Locate the cell with the specified text and output its (X, Y) center coordinate. 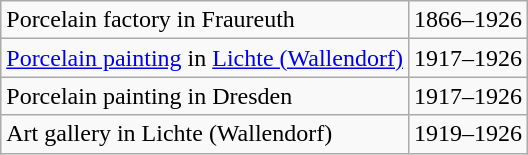
1919–1926 (468, 134)
Porcelain factory in Fraureuth (205, 20)
Porcelain painting in Dresden (205, 96)
Art gallery in Lichte (Wallendorf) (205, 134)
Porcelain painting in Lichte (Wallendorf) (205, 58)
1866–1926 (468, 20)
